Capture the cell that displays the provided text and extract its [X, Y] central coordinate. 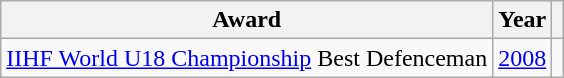
Year [522, 20]
IIHF World U18 Championship Best Defenceman [247, 58]
Award [247, 20]
2008 [522, 58]
